For the text-containing cell, return its midpoint in (x, y) coordinate format. 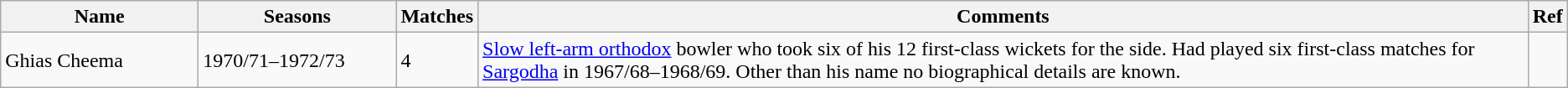
4 (437, 60)
Name (100, 17)
Ref (1548, 17)
Seasons (297, 17)
1970/71–1972/73 (297, 60)
Comments (1003, 17)
Ghias Cheema (100, 60)
Matches (437, 17)
